Search for the cell housing the specified text and yield its (X, Y) center coordinate. 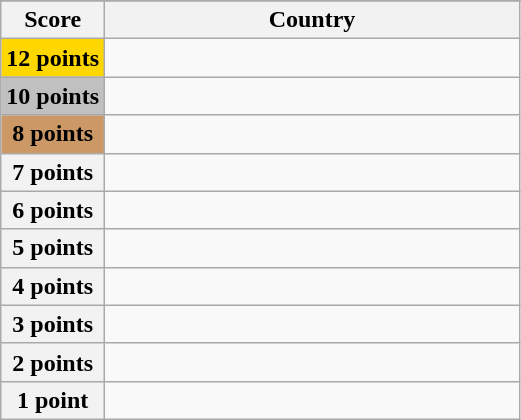
4 points (53, 286)
1 point (53, 400)
7 points (53, 172)
Country (312, 20)
3 points (53, 324)
12 points (53, 58)
Score (53, 20)
10 points (53, 96)
5 points (53, 248)
2 points (53, 362)
6 points (53, 210)
8 points (53, 134)
